Provide the [x, y] coordinate of the cell's center where the given text is located.  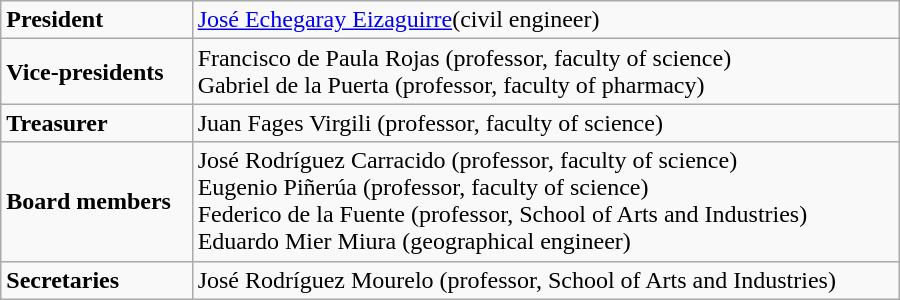
Treasurer [96, 123]
José Rodríguez Mourelo (professor, School of Arts and Industries) [546, 280]
José Echegaray Eizaguirre(civil engineer) [546, 20]
Juan Fages Virgili (professor, faculty of science) [546, 123]
Vice-presidents [96, 72]
President [96, 20]
Francisco de Paula Rojas (professor, faculty of science)Gabriel de la Puerta (professor, faculty of pharmacy) [546, 72]
Board members [96, 202]
Secretaries [96, 280]
